Extract the [x, y] coordinate from the center of the cell holding the provided text.  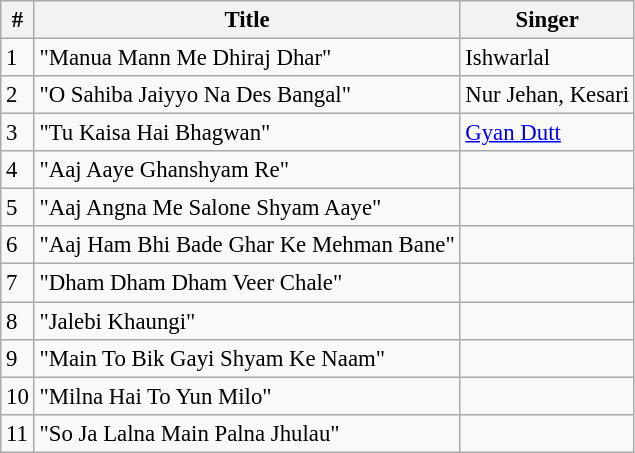
"Manua Mann Me Dhiraj Dhar" [247, 58]
"Aaj Ham Bhi Bade Ghar Ke Mehman Bane" [247, 245]
1 [18, 58]
Singer [547, 20]
Ishwarlal [547, 58]
"Dham Dham Dham Veer Chale" [247, 283]
2 [18, 95]
Nur Jehan, Kesari [547, 95]
10 [18, 396]
"Aaj Angna Me Salone Shyam Aaye" [247, 208]
"Main To Bik Gayi Shyam Ke Naam" [247, 358]
"Milna Hai To Yun Milo" [247, 396]
11 [18, 433]
Title [247, 20]
"So Ja Lalna Main Palna Jhulau" [247, 433]
7 [18, 283]
5 [18, 208]
"Jalebi Khaungi" [247, 321]
3 [18, 133]
"Tu Kaisa Hai Bhagwan" [247, 133]
"Aaj Aaye Ghanshyam Re" [247, 170]
"O Sahiba Jaiyyo Na Des Bangal" [247, 95]
9 [18, 358]
Gyan Dutt [547, 133]
4 [18, 170]
6 [18, 245]
# [18, 20]
8 [18, 321]
